Pinpoint the cell where the given text exists, returning its [x, y] midpoint coordinate. 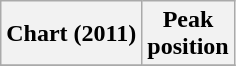
Peakposition [188, 34]
Chart (2011) [72, 34]
